Extract the (x, y) coordinate from the center of the cell holding the provided text.  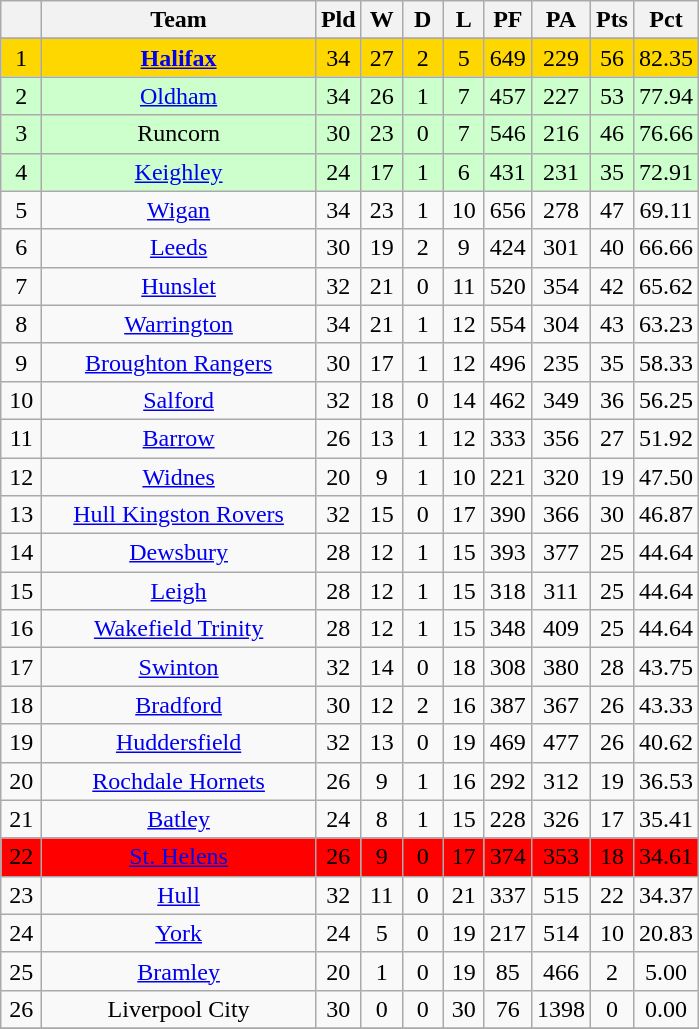
43 (612, 324)
Pld (338, 20)
235 (560, 362)
Hunslet (179, 286)
40.62 (666, 743)
304 (560, 324)
1398 (560, 1009)
301 (560, 248)
393 (508, 553)
Halifax (179, 58)
311 (560, 591)
366 (560, 515)
318 (508, 591)
477 (560, 743)
229 (560, 58)
Dewsbury (179, 553)
221 (508, 477)
St. Helens (179, 857)
34.61 (666, 857)
649 (508, 58)
46.87 (666, 515)
69.11 (666, 210)
47 (612, 210)
Hull (179, 895)
390 (508, 515)
Leeds (179, 248)
Hull Kingston Rovers (179, 515)
82.35 (666, 58)
656 (508, 210)
56 (612, 58)
Swinton (179, 667)
380 (560, 667)
51.92 (666, 438)
35.41 (666, 819)
Batley (179, 819)
Pts (612, 20)
469 (508, 743)
65.62 (666, 286)
Liverpool City (179, 1009)
Warrington (179, 324)
554 (508, 324)
356 (560, 438)
Oldham (179, 96)
72.91 (666, 172)
217 (508, 933)
85 (508, 971)
546 (508, 134)
292 (508, 781)
56.25 (666, 400)
Pct (666, 20)
308 (508, 667)
20.83 (666, 933)
34.37 (666, 895)
409 (560, 629)
424 (508, 248)
0.00 (666, 1009)
Keighley (179, 172)
W (382, 20)
76 (508, 1009)
515 (560, 895)
D (422, 20)
47.50 (666, 477)
Runcorn (179, 134)
Rochdale Hornets (179, 781)
63.23 (666, 324)
43.33 (666, 705)
431 (508, 172)
462 (508, 400)
278 (560, 210)
Leigh (179, 591)
Broughton Rangers (179, 362)
377 (560, 553)
374 (508, 857)
Salford (179, 400)
227 (560, 96)
514 (560, 933)
337 (508, 895)
216 (560, 134)
York (179, 933)
L (464, 20)
354 (560, 286)
76.66 (666, 134)
PF (508, 20)
Wigan (179, 210)
520 (508, 286)
320 (560, 477)
Wakefield Trinity (179, 629)
PA (560, 20)
387 (508, 705)
43.75 (666, 667)
Widnes (179, 477)
496 (508, 362)
348 (508, 629)
36.53 (666, 781)
466 (560, 971)
4 (22, 172)
Bradford (179, 705)
77.94 (666, 96)
36 (612, 400)
353 (560, 857)
349 (560, 400)
66.66 (666, 248)
Barrow (179, 438)
3 (22, 134)
5.00 (666, 971)
Huddersfield (179, 743)
228 (508, 819)
40 (612, 248)
42 (612, 286)
457 (508, 96)
231 (560, 172)
312 (560, 781)
53 (612, 96)
Team (179, 20)
367 (560, 705)
326 (560, 819)
46 (612, 134)
333 (508, 438)
Bramley (179, 971)
58.33 (666, 362)
